Determine the (X, Y) coordinate at the center of the cell enclosing the given text.  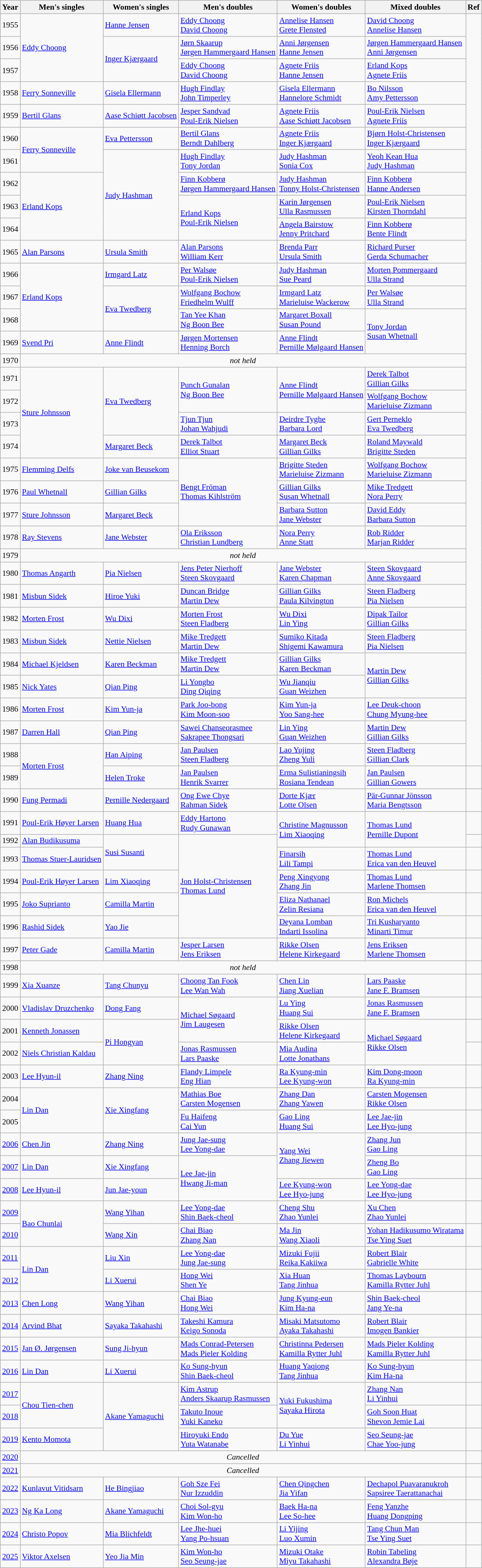
Goh Sze Fei Nur Izzuddin (228, 1489)
1963 (10, 206)
Kim Astrup Anders Skaarup Rasmussen (228, 1394)
1973 (10, 424)
Ko Sung-hyun Kim Ha-na (416, 1371)
Kim Yun-ja (141, 710)
Susi Susanti (141, 852)
Lee Deuk-choon Chung Myung-hee (416, 710)
1982 (10, 618)
2007 (10, 1167)
Lim Xiaoqing (141, 881)
1981 (10, 596)
Joko Suprianto (62, 904)
Kunlavut Vitidsarn (62, 1489)
2021 (10, 1471)
Judy Hashman (141, 195)
Anni Jørgensen Hanne Jensen (322, 48)
Agnete Friis Inger Kjærgaard (322, 138)
Pi Hongyan (141, 1042)
Deirdre Tyghe Barbara Lord (322, 424)
Eva Pettersson (141, 138)
1979 (10, 555)
Han Aiping (141, 755)
Gert Perneklo Eva Twedberg (416, 424)
Hanne Jensen (141, 25)
Chou Tien-chen (62, 1405)
1956 (10, 48)
2017 (10, 1394)
Baek Ha-na Lee So-hee (322, 1511)
Mads Conrad-Petersen Mads Pieler Kolding (228, 1348)
1959 (10, 116)
Kim Dong-moon Ra Kyung-min (416, 1077)
1989 (10, 777)
2019 (10, 1440)
2025 (10, 1557)
Lee Jae-jin Lee Hyo-jung (416, 1122)
Tjun Tjun Johan Wahjudi (228, 424)
Agnete Friis Hanne Jensen (322, 71)
Thomas Stuer-Lauridsen (62, 859)
Pär-Gunnar Jönsson Maria Bengtsson (416, 800)
Jesper Larsen Jens Eriksen (228, 950)
Chai Biao Zhang Nan (228, 1235)
2014 (10, 1326)
Gillian Gilks Susan Whetnall (322, 492)
Per Walsøe Poul-Erik Nielsen (228, 275)
Women's singles (141, 7)
Chen Jin (62, 1144)
Kento Momota (62, 1440)
Lee Yong-dae Lee Hyo-jung (416, 1189)
Yeoh Kean Hua Judy Hashman (416, 161)
Hugh Findlay Tony Jordan (228, 161)
Vladislav Druzchenko (62, 1008)
Mathias Boe Carsten Mogensen (228, 1099)
Wolfgang Bochow Friedhelm Wulff (228, 297)
Jørgen Hammergaard Hansen Anni Jørgensen (416, 48)
Zheng Bo Gao Ling (416, 1167)
Lu Ying Huang Sui (322, 1008)
Duncan Bridge Martin Dew (228, 596)
Alan Parsons William Kerr (228, 252)
Lin Ying Guan Weizhen (322, 732)
Karin Jørgensen Ulla Rasmussen (322, 206)
1955 (10, 25)
Feng Yanzhe Huang Dongping (416, 1511)
Judy Hashman Sonia Cox (322, 161)
2023 (10, 1511)
Ko Sung-hyun Shin Baek-cheol (228, 1371)
Ong Ewe Chye Rahman Sidek (228, 800)
Choong Tan Fook Lee Wan Wah (228, 985)
Jan Paulsen Gillian Gowers (416, 777)
2022 (10, 1489)
Thomas Lund Marlene Thomsen (416, 881)
Nettie Nielsen (141, 641)
Hiroyuki Endo Yuta Watanabe (228, 1440)
Jesper Sandvad Poul-Erik Nielsen (228, 116)
1999 (10, 985)
Alan Parsons (62, 252)
Jane Webster Karen Chapman (322, 573)
Per Walsøe Ulla Strand (416, 297)
Anne Flindt (141, 343)
Tang Chun Man Tse Ying Suet (416, 1534)
Mads Pieler Kolding Kamilla Rytter Juhl (416, 1348)
Gisela Ellermann (141, 93)
Jørn Skaarup Jørgen Hammergaard Hansen (228, 48)
Mizuki Fujii Reika Kakiiwa (322, 1258)
Men's doubles (228, 7)
Nora Perry Anne Statt (322, 538)
Gao Ling Huang Sui (322, 1122)
Brenda ParrUrsula Smith (322, 252)
Ra Kyung-min Lee Kyung-won (322, 1077)
Hugh Findlay John Timperley (228, 93)
Chen Qingchen Jia Yifan (322, 1489)
Jan Ø. Jørgensen (62, 1348)
Misaki Matsutomo Ayaka Takahashi (322, 1326)
Kenneth Jonassen (62, 1031)
Mike Tredgett Nora Perry (416, 492)
1972 (10, 401)
2012 (10, 1281)
1990 (10, 800)
Jane Webster (141, 538)
Dong Fang (141, 1008)
Jens Eriksen Marlene Thomsen (416, 950)
Christo Popov (62, 1534)
Lee Kyung-won Lee Hyo-jung (322, 1189)
Peng Xingyong Zhang Jin (322, 881)
1987 (10, 732)
Pia Nielsen (141, 573)
Xia Xuanze (62, 985)
1988 (10, 755)
Eddy Choong (62, 48)
Thomas Lund Pernille Dupont (416, 829)
Takuto Inoue Yuki Kaneko (228, 1417)
1957 (10, 71)
Peter Gade (62, 950)
Darren Hall (62, 732)
Agnete Friis Aase Schiøtt Jacobsen (322, 116)
Pernille Nedergaard (141, 800)
1997 (10, 950)
Shin Baek-cheol Jang Ye-na (416, 1303)
Ray Stevens (62, 538)
Ma Jin Wang Xiaoli (322, 1235)
Margaret Beck Gillian Gilks (322, 447)
David Choong Annelise Hansen (416, 25)
1975 (10, 469)
Deyana Lomban Indarti Issolina (322, 927)
Viktor Axelsen (62, 1557)
Dipak Tailor Gillian Gilks (416, 618)
Judy Hashman Tonny Holst-Christensen (322, 184)
Tan Yee Khan Ng Boon Bee (228, 320)
Gillian Gilks (141, 492)
Derek Talbot Gillian Gilks (416, 379)
Lars Paaske Jane F. Bramsen (416, 985)
Xu Chen Zhao Yunlei (416, 1212)
Christine Magnusson Lim Xiaoqing (322, 829)
Year (10, 7)
Thomas Laybourn Kamilla Rytter Juhl (416, 1281)
Steen Fladberg Gillian Clark (416, 755)
1994 (10, 881)
Huang Yaqiong Tang Jinhua (322, 1371)
1958 (10, 93)
2024 (10, 1534)
2000 (10, 1008)
Rashid Sidek (62, 927)
Eliza Nathanael Zelin Resiana (322, 904)
Helen Troke (141, 777)
Tri Kusharyanto Minarti Timur (416, 927)
Poul-Erik Nielsen Kirsten Thorndahl (416, 206)
Svend Pri (62, 343)
Li Yongbo Ding Qiqing (228, 687)
Cheng Shu Zhao Yunlei (322, 1212)
1965 (10, 252)
Robin Tabeling Alexandra Bøje (416, 1557)
Jørgen Mortensen Henning Borch (228, 343)
Bao Chunlai (62, 1224)
1968 (10, 320)
Poul-Erik Nielsen Agnete Friis (416, 116)
David Eddy Barbara Sutton (416, 514)
Kim Yun-ja Yoo Sang-hee (322, 710)
Hiroe Yuki (141, 596)
1967 (10, 297)
Gillian Gilks Paula Kilvington (322, 596)
Lee Yong-dae Jung Jae-sung (228, 1258)
Morten Frost Steen Fladberg (228, 618)
Thomas Lund Erica van den Heuvel (416, 859)
Robert Blair Gabrielle White (416, 1258)
Jun Jae-youn (141, 1189)
1976 (10, 492)
Wu Jianqiu Guan Weizhen (322, 687)
Finarsih Lili Tampi (322, 859)
Ursula Smith (141, 252)
Erma Sulistianingsih Rosiana Tendean (322, 777)
Huang Hua (141, 823)
Jung Kyung-eun Kim Ha-na (322, 1303)
Flandy Limpele Eng Hian (228, 1077)
Bengt Fröman Thomas Kihlström (228, 492)
2006 (10, 1144)
Ref (473, 7)
Zhang Nan Li Yinhui (416, 1394)
2011 (10, 1258)
1969 (10, 343)
2001 (10, 1031)
Carsten Mogensen Rikke Olsen (416, 1099)
1960 (10, 138)
Inger Kjærgaard (141, 59)
Du Yue Li Yinhui (322, 1440)
Bertil Glans (62, 116)
Irmgard Latz (141, 275)
Rob Ridder Marjan Ridder (416, 538)
Finn Kobberø Bente Flindt (416, 229)
Angela Bairstow Jenny Pritchard (322, 229)
Margaret Boxall Susan Pound (322, 320)
1980 (10, 573)
1970 (10, 361)
Nick Yates (62, 687)
Morten Pommergaard Ulla Strand (416, 275)
Men's singles (62, 7)
Liu Xin (141, 1258)
Richard Purser Gerda Schumacher (416, 252)
Finn Kobberø Hanne Andersen (416, 184)
Erland Kops Poul-Erik Nielsen (228, 218)
Bo Nilsson Amy Pettersson (416, 93)
Alan Budikusuma (62, 841)
Barbara Sutton Jane Webster (322, 514)
Wu Dixi (141, 618)
Mia Blichfeldt (141, 1534)
Bertil Glans Berndt Dahlberg (228, 138)
1998 (10, 968)
2005 (10, 1122)
Eddy Hartono Rudy Gunawan (228, 823)
1995 (10, 904)
Steen Skovgaard Anne Skovgaard (416, 573)
Li Yijing Luo Xumin (322, 1534)
Yang Wei Zhang Jiewen (322, 1156)
Bjørn Holst-Christensen Inger Kjærgaard (416, 138)
Wu Dixi Lin Ying (322, 618)
Jon Holst-Christensen Thomas Lund (228, 886)
1977 (10, 514)
Annelise Hansen Grete Flensted (322, 25)
Joke van Beusekom (141, 469)
Zhang Jun Gao Ling (416, 1144)
Hong Wei Shen Ye (228, 1281)
Sung Ji-hyun (141, 1348)
Erland Kops Agnete Friis (416, 71)
Christinna Pedersen Kamilla Rytter Juhl (322, 1348)
Gisela Ellermann Hannelore Schmidt (322, 93)
Lee Jhe-huei Yang Po-hsuan (228, 1534)
2018 (10, 1417)
Brigitte Steden Marieluise Zizmann (322, 469)
Yeo Jia Min (141, 1557)
Aase Schiøtt Jacobsen (141, 116)
Karen Beckman (141, 664)
Chen Long (62, 1303)
Michael Søgaard Jim Laugesen (228, 1019)
Dorte Kjær Lotte Olsen (322, 800)
Sawei Chanseorasmee Sakrapee Thongsari (228, 732)
1993 (10, 859)
Xia Huan Tang Jinhua (322, 1281)
Punch Gunalan Ng Boon Bee (228, 390)
Fu Haifeng Cai Yun (228, 1122)
1992 (10, 841)
1974 (10, 447)
Jung Jae-sung Lee Yong-dae (228, 1144)
Paul Whetnall (62, 492)
Ng Ka Long (62, 1511)
2008 (10, 1189)
Robert Blair Imogen Bankier (416, 1326)
Roland Maywald Brigitte Steden (416, 447)
1964 (10, 229)
Lao Yujing Zheng Yuli (322, 755)
2015 (10, 1348)
2009 (10, 1212)
Lee Jae-jin Hwang Ji-man (228, 1178)
Jonas Rasmussen Lars Paaske (228, 1053)
Choi Sol-gyu Kim Won-ho (228, 1511)
Niels Christian Kaldau (62, 1053)
Finn Kobberø Jørgen Hammergaard Hansen (228, 184)
Michael Søgaard Rikke Olsen (416, 1042)
1985 (10, 687)
Kim Won-ho Seo Seung-jae (228, 1557)
2010 (10, 1235)
Gillian Gilks Karen Beckman (322, 664)
Chen Lin Jiang Xuelian (322, 985)
Yao Jie (141, 927)
Michael Kjeldsen (62, 664)
Derek Talbot Elliot Stuart (228, 447)
2020 (10, 1457)
Jan Paulsen Henrik Svarrer (228, 777)
1984 (10, 664)
Judy Hashman Sue Peard (322, 275)
Seo Seung-jae Chae Yoo-jung (416, 1440)
2004 (10, 1099)
Sumiko Kitada Shigemi Kawamura (322, 641)
1986 (10, 710)
Tang Chunyu (141, 985)
Thomas Angarth (62, 573)
Jens Peter Nierhoff Steen Skovgaard (228, 573)
Jan Paulsen Steen Fladberg (228, 755)
Arvind Bhat (62, 1326)
Takeshi Kamura Keigo Sonoda (228, 1326)
Ola Eriksson Christian Lundberg (228, 538)
Women's doubles (322, 7)
1962 (10, 184)
1978 (10, 538)
Zhang Dan Zhang Yawen (322, 1099)
Mizuki Otake Miyu Takahashi (322, 1557)
Yuki Fukushima Sayaka Hirota (322, 1405)
1961 (10, 161)
Ron Michels Erica van den Heuvel (416, 904)
2002 (10, 1053)
Yohan Hadikusumo Wiratama Tse Ying Suet (416, 1235)
2016 (10, 1371)
1983 (10, 641)
Fung Permadi (62, 800)
2013 (10, 1303)
Wang Xin (141, 1235)
1991 (10, 823)
Flemming Delfs (62, 469)
Irmgard Latz Marieluise Wackerow (322, 297)
Mia Audina Lotte Jonathans (322, 1053)
Park Joo-bong Kim Moon-soo (228, 710)
Chai Biao Hong Wei (228, 1303)
1996 (10, 927)
Lee Yong-dae Shin Baek-cheol (228, 1212)
Jonas Rasmussen Jane F. Bramsen (416, 1008)
1971 (10, 379)
Sayaka Takahashi (141, 1326)
Dechapol Puavaranukroh Sapsiree Taerattanachai (416, 1489)
2003 (10, 1077)
Goh Soon Huat Shevon Jemie Lai (416, 1417)
He Bingjiao (141, 1489)
Tony Jordan Susan Whetnall (416, 331)
Mixed doubles (416, 7)
1966 (10, 275)
